Return (X, Y) of the center of cell containing provided text 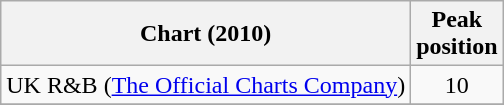
Chart (2010) (206, 34)
UK R&B (The Official Charts Company) (206, 85)
Peakposition (457, 34)
10 (457, 85)
